Extract the [X, Y] coordinate from the center of the cell holding the provided text.  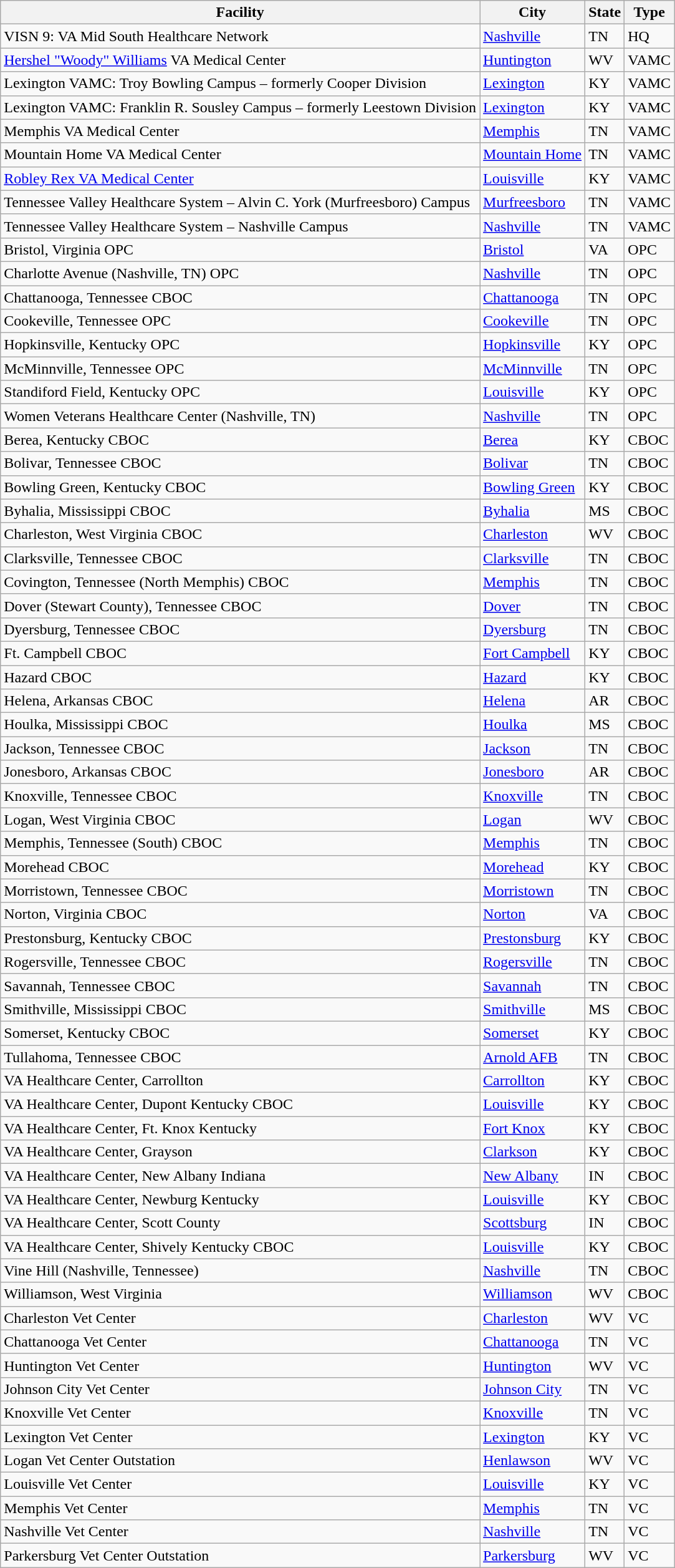
Jonesboro, Arkansas CBOC [241, 772]
Nashville Vet Center [241, 1532]
Knoxville, Tennessee CBOC [241, 796]
Lexington Vet Center [241, 1436]
Henlawson [532, 1461]
Hopkinsville [532, 345]
Type [649, 12]
Smithville [532, 1009]
Mountain Home [532, 155]
Hazard [532, 677]
Smithville, Mississippi CBOC [241, 1009]
VA Healthcare Center, Grayson [241, 1152]
VA Healthcare Center, New Albany Indiana [241, 1176]
Morehead CBOC [241, 867]
Clarkson [532, 1152]
Berea [532, 440]
Somerset [532, 1033]
Memphis Vet Center [241, 1508]
Arnold AFB [532, 1057]
Jackson, Tennessee CBOC [241, 748]
Clarksville [532, 558]
Johnson City [532, 1389]
Helena, Arkansas CBOC [241, 701]
Memphis, Tennessee (South) CBOC [241, 843]
VA Healthcare Center, Shively Kentucky CBOC [241, 1247]
Dyersburg, Tennessee CBOC [241, 629]
Women Veterans Healthcare Center (Nashville, TN) [241, 416]
Bolivar, Tennessee CBOC [241, 463]
McMinnville [532, 369]
HQ [649, 36]
Morristown [532, 891]
Fort Knox [532, 1128]
Huntington Vet Center [241, 1365]
Helena [532, 701]
Charleston, West Virginia CBOC [241, 535]
Parkersburg [532, 1556]
Logan [532, 820]
Mountain Home VA Medical Center [241, 155]
Bowling Green [532, 487]
Prestonsburg [532, 938]
Bowling Green, Kentucky CBOC [241, 487]
Norton [532, 914]
Chattanooga, Tennessee CBOC [241, 298]
VA Healthcare Center, Carrollton [241, 1081]
Houlka, Mississippi CBOC [241, 725]
Hershel "Woody" Williams VA Medical Center [241, 60]
Hazard CBOC [241, 677]
Charlotte Avenue (Nashville, TN) OPC [241, 273]
Berea, Kentucky CBOC [241, 440]
Murfreesboro [532, 202]
Lexington VAMC: Troy Bowling Campus – formerly Cooper Division [241, 84]
Prestonsburg, Kentucky CBOC [241, 938]
Jackson [532, 748]
Tennessee Valley Healthcare System – Alvin C. York (Murfreesboro) Campus [241, 202]
Standiford Field, Kentucky OPC [241, 392]
Scottsburg [532, 1223]
Logan, West Virginia CBOC [241, 820]
Ft. Campbell CBOC [241, 653]
Covington, Tennessee (North Memphis) CBOC [241, 582]
VA Healthcare Center, Ft. Knox Kentucky [241, 1128]
Dover (Stewart County), Tennessee CBOC [241, 606]
Parkersburg Vet Center Outstation [241, 1556]
Savannah [532, 985]
Robley Rex VA Medical Center [241, 178]
McMinnville, Tennessee OPC [241, 369]
Charleston Vet Center [241, 1318]
Dyersburg [532, 629]
Bristol, Virginia OPC [241, 249]
Knoxville Vet Center [241, 1413]
Tennessee Valley Healthcare System – Nashville Campus [241, 226]
VA Healthcare Center, Newburg Kentucky [241, 1199]
Morehead [532, 867]
Morristown, Tennessee CBOC [241, 891]
Facility [241, 12]
Memphis VA Medical Center [241, 131]
Norton, Virginia CBOC [241, 914]
Somerset, Kentucky CBOC [241, 1033]
Vine Hill (Nashville, Tennessee) [241, 1270]
Louisville Vet Center [241, 1484]
Lexington VAMC: Franklin R. Sousley Campus – formerly Leestown Division [241, 107]
Savannah, Tennessee CBOC [241, 985]
Johnson City Vet Center [241, 1389]
Chattanooga Vet Center [241, 1342]
Clarksville, Tennessee CBOC [241, 558]
VA Healthcare Center, Dupont Kentucky CBOC [241, 1105]
Rogersville [532, 962]
Cookeville, Tennessee OPC [241, 321]
VA Healthcare Center, Scott County [241, 1223]
Jonesboro [532, 772]
Williamson, West Virginia [241, 1294]
Williamson [532, 1294]
Cookeville [532, 321]
Rogersville, Tennessee CBOC [241, 962]
Byhalia, Mississippi CBOC [241, 511]
City [532, 12]
Bristol [532, 249]
Tullahoma, Tennessee CBOC [241, 1057]
Bolivar [532, 463]
Carrollton [532, 1081]
Houlka [532, 725]
Byhalia [532, 511]
Fort Campbell [532, 653]
VISN 9: VA Mid South Healthcare Network [241, 36]
New Albany [532, 1176]
Logan Vet Center Outstation [241, 1461]
Dover [532, 606]
Hopkinsville, Kentucky OPC [241, 345]
State [605, 12]
